Return the (x, y) coordinate for the center point of the cell that contains the specified text.  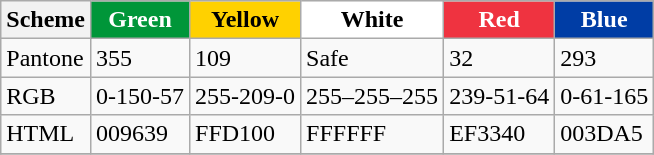
Scheme (46, 20)
109 (246, 58)
255-209-0 (246, 96)
HTML (46, 134)
32 (500, 58)
EF3340 (500, 134)
FFD100 (246, 134)
Yellow (246, 20)
RGB (46, 96)
239-51-64 (500, 96)
FFFFFF (372, 134)
255–255–255 (372, 96)
0-61-165 (604, 96)
Safe (372, 58)
Green (140, 20)
Blue (604, 20)
355 (140, 58)
293 (604, 58)
009639 (140, 134)
003DA5 (604, 134)
Red (500, 20)
White (372, 20)
0-150-57 (140, 96)
Pantone (46, 58)
